Return the [x, y] coordinate for the center point of the cell that contains the specified text.  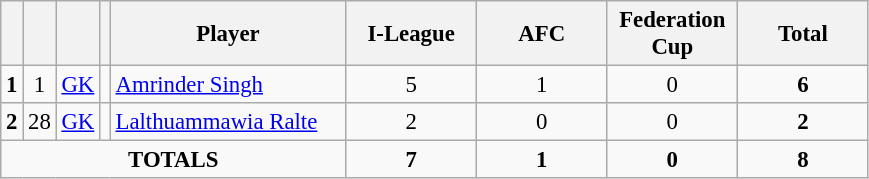
Federation Cup [672, 34]
Total [804, 34]
5 [412, 85]
AFC [542, 34]
Lalthuammawia Ralte [228, 122]
TOTALS [174, 160]
Amrinder Singh [228, 85]
Player [228, 34]
I-League [412, 34]
6 [804, 85]
7 [412, 160]
28 [40, 122]
8 [804, 160]
